Extract the (x, y) coordinate from the center of the cell holding the provided text.  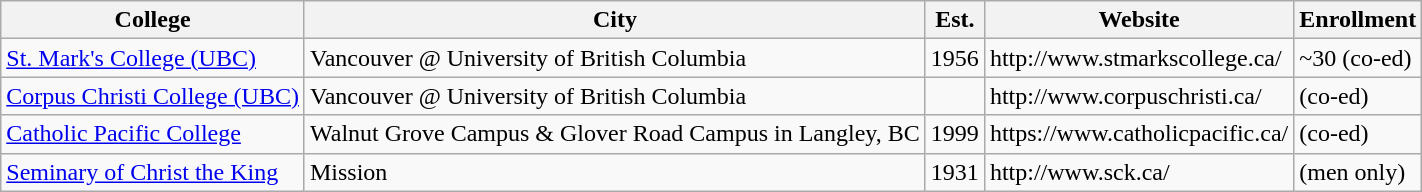
Enrollment (1358, 20)
Website (1138, 20)
http://www.corpuschristi.ca/ (1138, 96)
Catholic Pacific College (153, 134)
1956 (954, 58)
http://www.stmarkscollege.ca/ (1138, 58)
(men only) (1358, 172)
College (153, 20)
Seminary of Christ the King (153, 172)
St. Mark's College (UBC) (153, 58)
Corpus Christi College (UBC) (153, 96)
https://www.catholicpacific.ca/ (1138, 134)
City (614, 20)
Est. (954, 20)
Walnut Grove Campus & Glover Road Campus in Langley, BC (614, 134)
1999 (954, 134)
http://www.sck.ca/ (1138, 172)
1931 (954, 172)
~30 (co-ed) (1358, 58)
Mission (614, 172)
